From the cell containing the given text, extract its center point as (X, Y) coordinate. 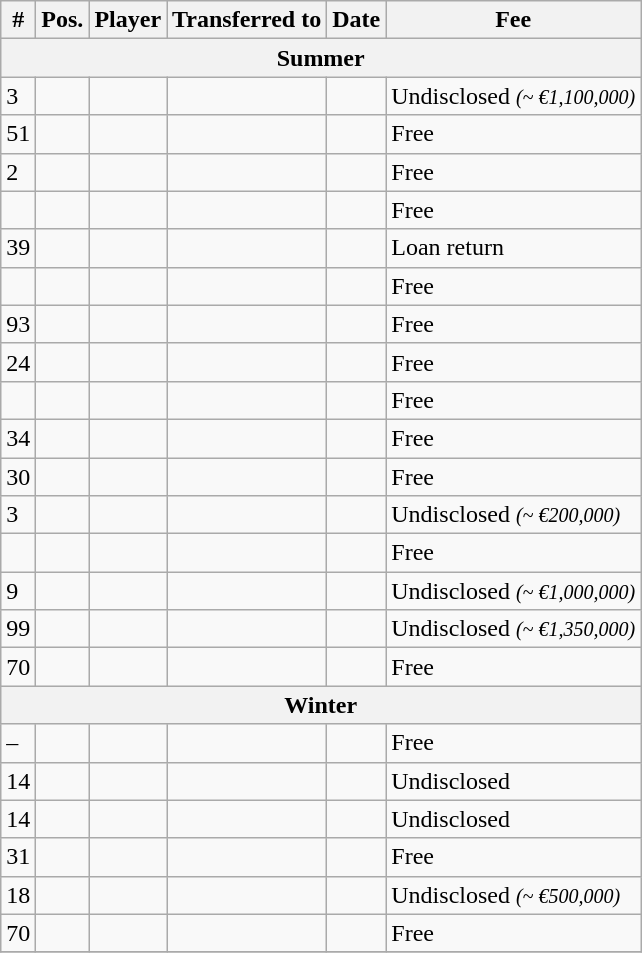
Undisclosed (~ €1,000,000) (514, 591)
34 (18, 438)
18 (18, 895)
Summer (321, 58)
Undisclosed (~ €1,350,000) (514, 629)
Pos. (62, 20)
Fee (514, 20)
51 (18, 134)
Undisclosed (~ €1,100,000) (514, 96)
Transferred to (247, 20)
93 (18, 324)
Date (356, 20)
– (18, 743)
9 (18, 591)
Undisclosed (~ €500,000) (514, 895)
24 (18, 362)
Player (128, 20)
2 (18, 172)
Winter (321, 705)
Loan return (514, 248)
31 (18, 857)
30 (18, 477)
Undisclosed (~ €200,000) (514, 515)
39 (18, 248)
99 (18, 629)
# (18, 20)
